Return the [x, y] coordinate for the center point of the cell that contains the specified text.  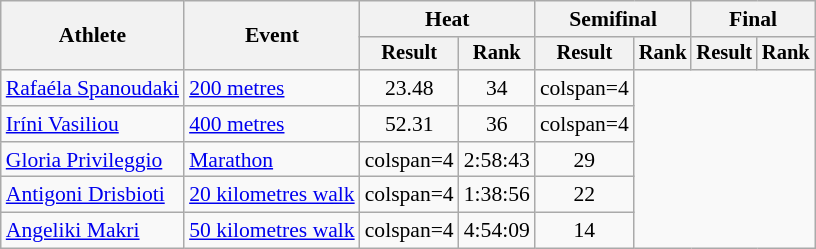
22 [584, 195]
Iríni Vasiliou [92, 124]
29 [584, 160]
36 [497, 124]
50 kilometres walk [272, 231]
Rafaéla Spanoudaki [92, 88]
1:38:56 [497, 195]
20 kilometres walk [272, 195]
Semifinal [614, 19]
14 [584, 231]
Gloria Privileggio [92, 160]
Event [272, 36]
Heat [448, 19]
200 metres [272, 88]
23.48 [410, 88]
Antigoni Drisbioti [92, 195]
Angeliki Makri [92, 231]
52.31 [410, 124]
Athlete [92, 36]
Final [752, 19]
34 [497, 88]
400 metres [272, 124]
Marathon [272, 160]
4:54:09 [497, 231]
2:58:43 [497, 160]
